For the text-containing cell, return its midpoint in (X, Y) coordinate format. 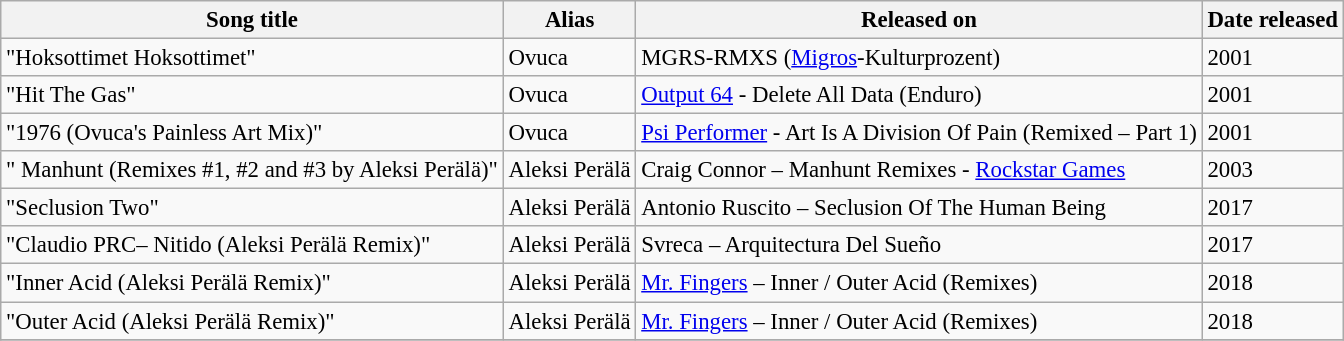
"Claudio PRC– Nitido (Aleksi Perälä Remix)" (252, 245)
" Manhunt (Remixes #1, #2 and #3 by Aleksi Perälä)" (252, 170)
MGRS-RMXS (Migros-Kulturprozent) (919, 58)
Song title (252, 20)
Released on (919, 20)
Output 64 - Delete All Data (Enduro) (919, 95)
Svreca – Arquitectura Del Sueño (919, 245)
"Hoksottimet Hoksottimet" (252, 58)
"Seclusion Two" (252, 208)
2003 (1272, 170)
"Outer Acid (Aleksi Perälä Remix)" (252, 321)
Psi Performer - Art Is A Division Of Pain (Remixed – Part 1) (919, 133)
"Hit The Gas" (252, 95)
Alias (570, 20)
"Inner Acid (Aleksi Perälä Remix)" (252, 283)
Antonio Ruscito – Seclusion Of The Human Being (919, 208)
"1976 (Ovuca's Painless Art Mix)" (252, 133)
Date released (1272, 20)
Craig Connor – Manhunt Remixes - Rockstar Games (919, 170)
